Locate the cell with the specified text and output its (x, y) center coordinate. 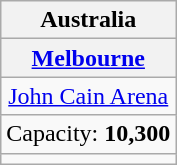
Melbourne (88, 58)
John Cain Arena (88, 96)
Capacity: 10,300 (88, 134)
Australia (88, 20)
